Scan for the cell matching the given text and deliver its (X, Y) coordinate at center. 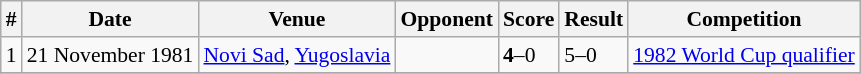
Result (594, 19)
# (12, 19)
5–0 (594, 55)
1982 World Cup qualifier (744, 55)
Venue (296, 19)
4–0 (528, 55)
Competition (744, 19)
Novi Sad, Yugoslavia (296, 55)
Score (528, 19)
Date (110, 19)
21 November 1981 (110, 55)
1 (12, 55)
Opponent (446, 19)
